Scan for the cell matching the given text and deliver its [X, Y] coordinate at center. 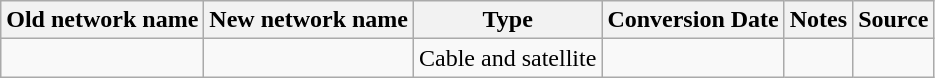
Conversion Date [693, 20]
New network name [309, 20]
Source [894, 20]
Old network name [102, 20]
Notes [818, 20]
Cable and satellite [508, 58]
Type [508, 20]
